From the cell containing the given text, extract its center point as [X, Y] coordinate. 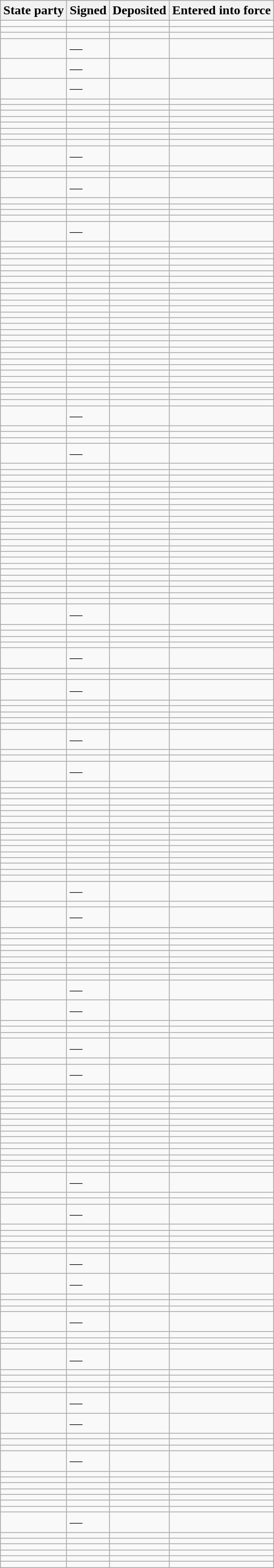
Signed [88, 11]
Deposited [139, 11]
Entered into force [222, 11]
State party [34, 11]
